Find where the given text appears and provide that cell's center as (x, y) coordinate. 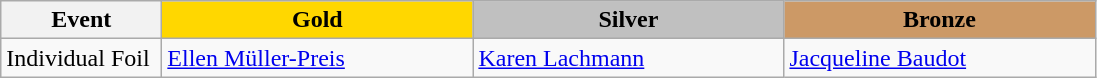
Event (82, 20)
Karen Lachmann (628, 58)
Individual Foil (82, 58)
Jacqueline Baudot (940, 58)
Bronze (940, 20)
Gold (318, 20)
Ellen Müller-Preis (318, 58)
Silver (628, 20)
